Extract the [x, y] coordinate from the center of the cell holding the provided text.  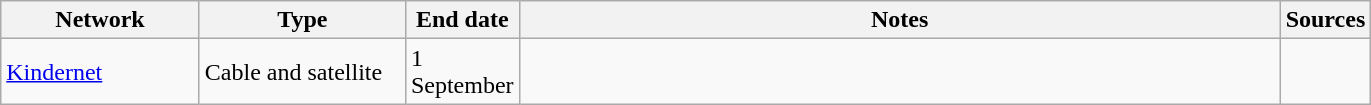
Kindernet [100, 72]
1 September [462, 72]
Sources [1326, 20]
End date [462, 20]
Type [302, 20]
Network [100, 20]
Cable and satellite [302, 72]
Notes [900, 20]
